Detect which cell encompasses the target text, then output its (x, y) center coordinate. 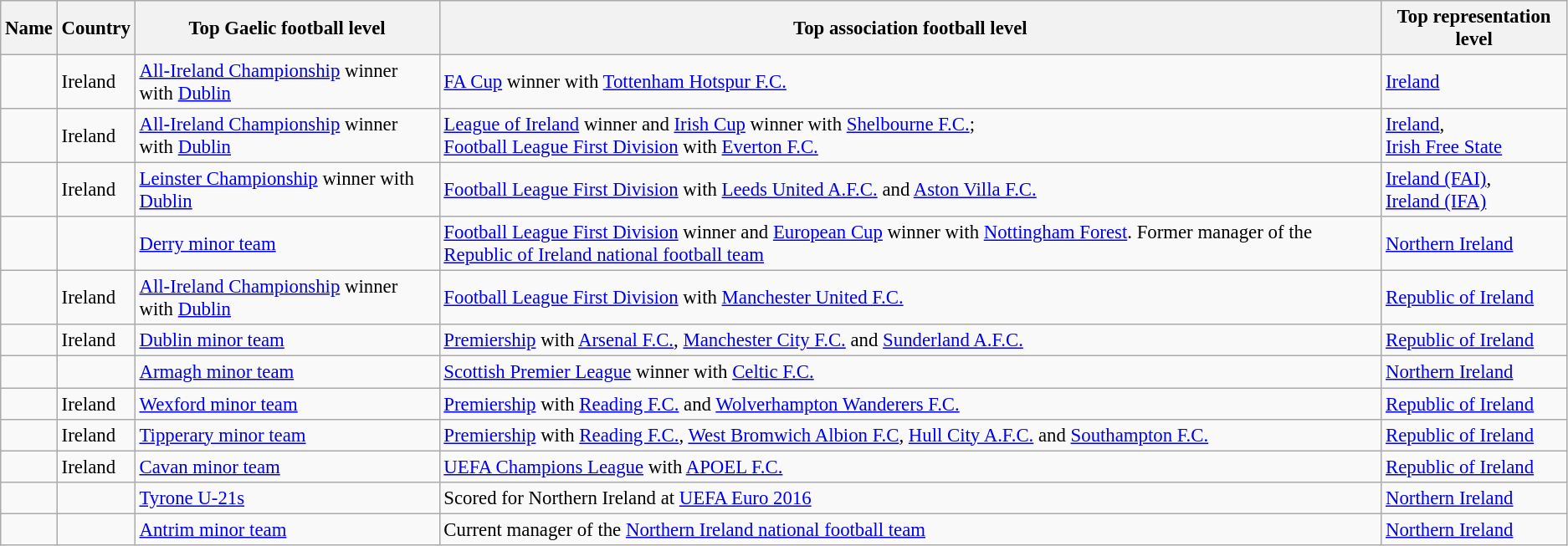
Derry minor team (287, 244)
Top Gaelic football level (287, 28)
Tipperary minor team (287, 435)
FA Cup winner with Tottenham Hotspur F.C. (910, 82)
Wexford minor team (287, 404)
Cavan minor team (287, 467)
Scored for Northern Ireland at UEFA Euro 2016 (910, 498)
Leinster Championship winner with Dublin (287, 191)
Ireland,Irish Free State (1474, 135)
Football League First Division with Leeds United A.F.C. and Aston Villa F.C. (910, 191)
Premiership with Reading F.C. and Wolverhampton Wanderers F.C. (910, 404)
Dublin minor team (287, 340)
UEFA Champions League with APOEL F.C. (910, 467)
League of Ireland winner and Irish Cup winner with Shelbourne F.C.;Football League First Division with Everton F.C. (910, 135)
Scottish Premier League winner with Celtic F.C. (910, 372)
Premiership with Arsenal F.C., Manchester City F.C. and Sunderland A.F.C. (910, 340)
Tyrone U-21s (287, 498)
Name (29, 28)
Armagh minor team (287, 372)
Premiership with Reading F.C., West Bromwich Albion F.C, Hull City A.F.C. and Southampton F.C. (910, 435)
Antrim minor team (287, 529)
Football League First Division with Manchester United F.C. (910, 298)
Ireland (FAI),Ireland (IFA) (1474, 191)
Top representation level (1474, 28)
Country (95, 28)
Top association football level (910, 28)
Current manager of the Northern Ireland national football team (910, 529)
